Find where the given text appears and provide that cell's center as [x, y] coordinate. 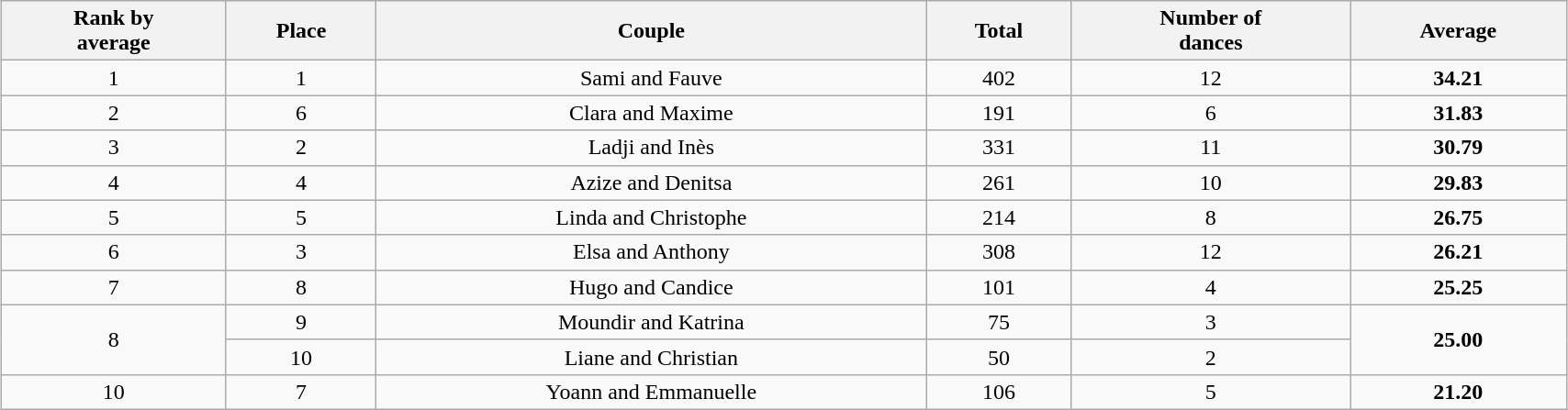
Rank byaverage [114, 31]
Sami and Fauve [652, 78]
101 [999, 287]
Linda and Christophe [652, 217]
11 [1211, 148]
Liane and Christian [652, 357]
Elsa and Anthony [652, 252]
Number of dances [1211, 31]
106 [999, 392]
308 [999, 252]
26.21 [1459, 252]
30.79 [1459, 148]
29.83 [1459, 183]
50 [999, 357]
Ladji and Inès [652, 148]
9 [301, 322]
75 [999, 322]
Couple [652, 31]
Place [301, 31]
26.75 [1459, 217]
Total [999, 31]
Hugo and Candice [652, 287]
Average [1459, 31]
261 [999, 183]
21.20 [1459, 392]
25.25 [1459, 287]
25.00 [1459, 339]
Yoann and Emmanuelle [652, 392]
Clara and Maxime [652, 113]
Azize and Denitsa [652, 183]
402 [999, 78]
Moundir and Katrina [652, 322]
34.21 [1459, 78]
214 [999, 217]
31.83 [1459, 113]
331 [999, 148]
191 [999, 113]
